For the text-containing cell, return its midpoint in (x, y) coordinate format. 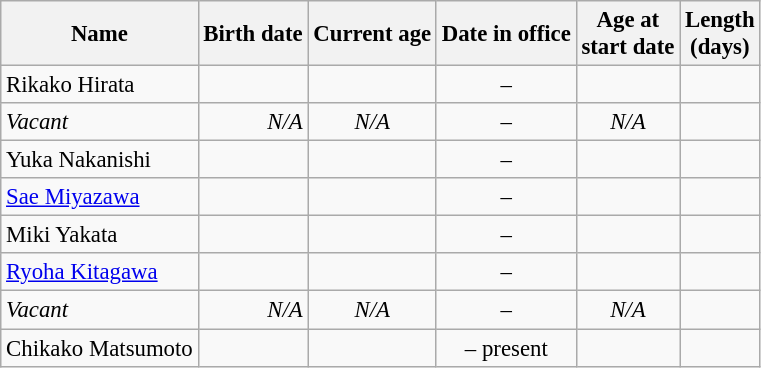
Miki Yakata (100, 235)
Chikako Matsumoto (100, 348)
Length(days) (720, 34)
Age atstart date (628, 34)
– present (506, 348)
Yuka Nakanishi (100, 160)
Current age (372, 34)
Date in office (506, 34)
Birth date (253, 34)
Rikako Hirata (100, 85)
Name (100, 34)
Sae Miyazawa (100, 197)
Ryoha Kitagawa (100, 273)
